Capture the cell that displays the provided text and extract its (X, Y) central coordinate. 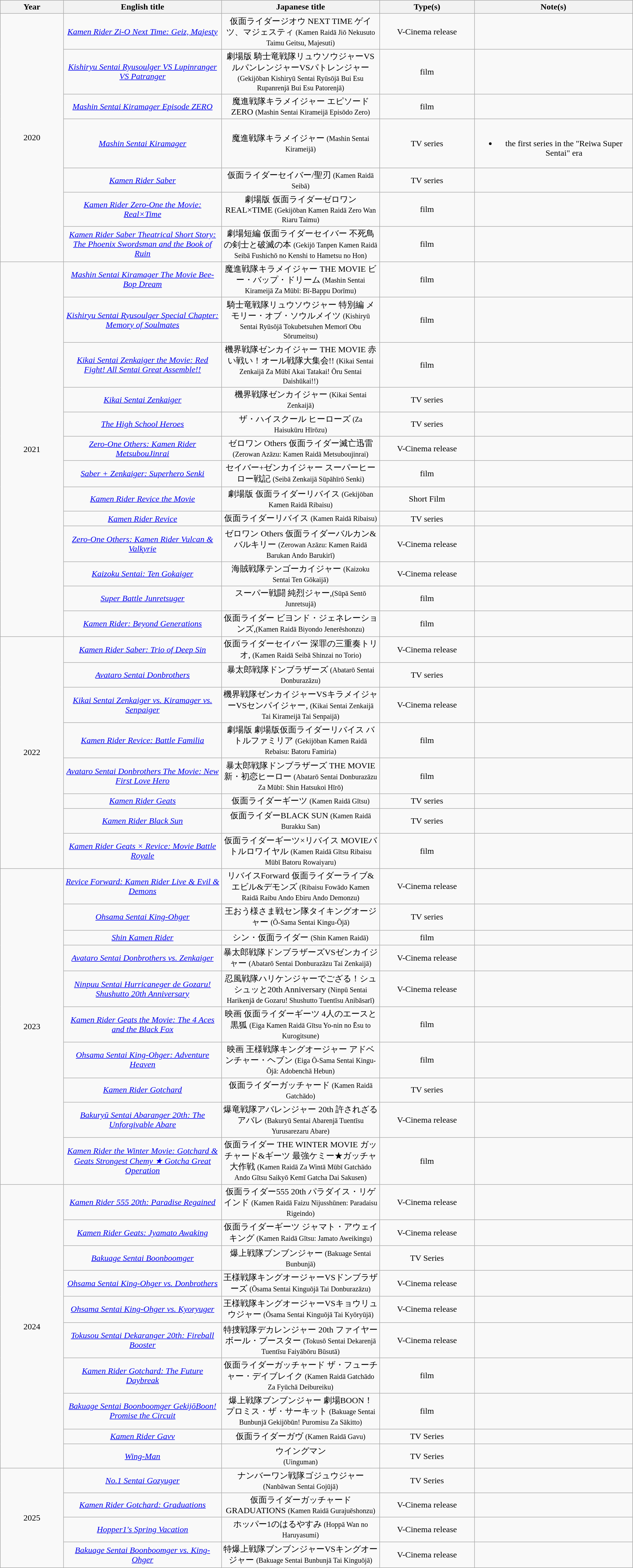
The High School Heroes (143, 424)
the first series in the "Reiwa Super Sentai" era (553, 143)
Kamen Rider Black Sun (143, 821)
Ninpuu Sentai Hurricaneger de Gozaru! Shushutto 20th Anniversary (143, 989)
Mashin Sentai Kiramager The Movie Bee-Bop Dream (143, 280)
Kikai Sentai Zenkaiger vs. Kiramager vs. Senpaiger (143, 705)
仮面ライダー THE WINTER MOVIE ガッチャード&ギーツ 最強ケミー★ガッチャ大作戦 (Kamen Raidā Za Wintā Mūbī Gatchādo Ando Gītsu Saikyō Kemī Gatcha Dai Sakusen) (301, 1161)
仮面ライダーBLACK SUN (Kamen Raidā Burakku San) (301, 821)
Kamen Rider Geats the Movie: The 4 Aces and the Black Fox (143, 1024)
機界戦隊ゼンカイジャーVSキラメイジャーVSセンパイジャー, (Kikai Sentai Zenkaijā Tai Kirameijā Tai Senpaijā) (301, 705)
劇場版 劇場版仮面ライダーリバイス バトルファミリア (Gekijōban Kamen Raidā Rebaisu: Batoru Famiria) (301, 740)
Bakuage Sentai Boonboomger vs. King-Ohger (143, 1555)
Bakuryū Sentai Abaranger 20th: The Unforgivable Abare (143, 1120)
Kamen Rider the Winter Movie: Gotchard & Geats Strongest Chemy ★ Gotcha Great Operation (143, 1161)
映画 仮面ライダーギーツ 4人のエースと黒狐 (Eiga Kamen Raidā Gītsu Yo-nin no Ēsu to Kurogitsune) (301, 1024)
映画 王様戦隊キングオージャー アドベンチャー・ヘブン (Eiga Ō-Sama Sentai Kingu-Ōjā: Adobenchā Hebun) (301, 1060)
仮面ライダーガッチャード GRADUATIONS (Kamen Raidā Gurajuēshonzu) (301, 1505)
2024 (32, 1326)
Kamen Rider Revice: Battle Familia (143, 740)
Zero-One Others: Kamen Rider MetsubouJinrai (143, 449)
暴太郎戦隊ドンブラザーズVSゼンカイジャー (Abatarō Sentai Donburazāzu Tai Zenkaijā) (301, 958)
Shin Kamen Rider (143, 938)
魔進戦隊キラメイジャー THE MOVIE ビー・バップ・ドリーム (Mashin Sentai Kirameijā Za Mūbī: Bī-Bappu Dorīmu) (301, 280)
仮面ライダーギーツ ジャマト・アウェイキング (Kamen Raidā Gītsu: Jamato Aweikingu) (301, 1233)
Kamen Rider Geats × Revice: Movie Battle Royale (143, 851)
特捜戦隊デカレンジャー 20th ファイヤーボール・ブースター (Tokusō Sentai Dekarenjā Tuentīsu Faiyābōru Būsutā) (301, 1340)
リバイスForward 仮面ライダーライブ&エビル&デモンズ (Ribaisu Fowādo Kamen Raidā Raibu Ando Ebiru Ando Demonzu) (301, 886)
王おう様さま戦セン隊タイキングオージャー (Ō-Sama Sentai Kingu-Ōjā) (301, 917)
Avataro Sentai Donbrothers The Movie: New First Love Hero (143, 776)
2023 (32, 1026)
Mashin Sentai Kiramager Episode ZERO (143, 107)
機界戦隊ゼンカイジャー THE MOVIE 赤い戦い！オール戦隊大集会!! (Kikai Sentai Zenkaijā Za Mūbī Akai Tatakai! Ōru Sentai Daishūkai!!) (301, 365)
Avataro Sentai Donbrothers vs. Zenkaiger (143, 958)
劇場版 仮面ライダーゼロワン REAL×TIME (Gekijōban Kamen Raidā Zero Wan Riaru Taimu) (301, 209)
Ohsama Sentai King-Ohger (143, 917)
セイバー+ゼンカイジャー スーパーヒーロー戦記 (Seibā Zenkaijā Sūpāhīrō Senki) (301, 474)
仮面ライダー555 20th パラダイス・リゲインド (Kamen Raidā Faizu Nijusshūnen: Paradaisu Rigeindo) (301, 1202)
2022 (32, 753)
爆竜戦隊アバレンジャー 20th 許されざるアバレ (Bakuryū Sentai Abarenjā Tuentīsu Yurusarezaru Abare) (301, 1120)
Mashin Sentai Kiramager (143, 143)
ゼロワン Others 仮面ライダー滅亡迅雷 (Zerowan Azāzu: Kamen Raidā Metsuboujinrai) (301, 449)
仮面ライダーガヴ (Kamen Raidā Gavu) (301, 1436)
Kishiryu Sentai Ryusoulger VS Lupinranger VS Patranger (143, 72)
Zero-One Others: Kamen Rider Vulcan & Valkyrie (143, 544)
ゼロワン Others 仮面ライダーバルカン&バルキリー (Zerowan Azāzu: Kamen Raidā Barukan Ando Barukirī) (301, 544)
暴太郎戦隊ドンブラザーズ (Abatarō Sentai Donburazāzu) (301, 675)
Saber + Zenkaiger: Superhero Senki (143, 474)
Note(s) (553, 7)
仮面ライダーガッチャード (Kamen Raidā Gatchādo) (301, 1090)
仮面ライダーセイバー/聖刃 (Kamen Raidā Seibā) (301, 180)
劇場短編 仮面ライダーセイバー 不死鳥の剣士と破滅の本 (Gekijō Tanpen Kamen Raidā Seibā Fushichō no Kenshi to Hametsu no Hon) (301, 244)
English title (143, 7)
Kamen Rider Saber (143, 180)
劇場版 騎士竜戦隊リュウソウジャーVSルパンレンジャーVSパトレンジャー (Gekijōban Kishiryū Sentai Ryūsōjā Bui Esu Rupanrenjā Bui Esu Patorenjā) (301, 72)
海賊戦隊テンゴーカイジャー (Kaizoku Sentai Ten Gōkaijā) (301, 574)
Kamen Rider Zero-One the Movie: Real×Time (143, 209)
Bakuage Sentai Boonboomger (143, 1258)
Tokusou Sentai Dekaranger 20th: Fireball Booster (143, 1340)
No.1 Sentai Gozyuger (143, 1480)
2020 (32, 138)
Kamen Rider: Beyond Generations (143, 624)
スーパー戦闘 純烈ジャー,(Sūpā Sentō Junretsujā) (301, 598)
Kamen Rider Gotchard: The Future Daybreak (143, 1376)
仮面ライダージオウ NEXT TIME ゲイツ、マジェスティ (Kamen Raidā Jiō Nekusuto Taimu Geitsu, Majesuti) (301, 32)
Avataro Sentai Donbrothers (143, 675)
ウイングマン(Uinguman) (301, 1456)
シン・仮面ライダー (Shin Kamen Raidā) (301, 938)
2021 (32, 449)
仮面ライダーガッチャード ザ・フューチャー・デイブレイク (Kamen Raidā Gatchādo Za Fyūchā Deibureiku) (301, 1376)
Kikai Sentai Zenkaiger the Movie: Red Fight! All Sentai Great Assemble!! (143, 365)
ザ・ハイスクール ヒーローズ (Za Haisukūru Hīrōzu) (301, 424)
Kamen Rider 555 20th: Paradise Regained (143, 1202)
Kamen Rider Gotchard: Graduations (143, 1505)
Japanese title (301, 7)
Type(s) (427, 7)
暴太郎戦隊ドンブラザーズ THE MOVIE 新・初恋ヒーロー (Abatarō Sentai Donburazāzu Za Mūbī: Shin Hatsukoi Hīrō) (301, 776)
仮面ライダーギーツ (Kamen Raidā Gītsu) (301, 801)
2025 (32, 1518)
魔進戦隊キラメイジャー (Mashin Sentai Kirameijā) (301, 143)
騎士竜戦隊リュウソウジャー 特別編 メモリー・オブ・ソウルメイツ (Kishiryū Sentai Ryūsōjā Tokubetsuhen Memorī Obu Sōrumeitsu) (301, 320)
特爆上戦隊ブンブンジャーVSキングオージャー (Bakuage Sentai Bunbunjā Tai Kinguōjā) (301, 1555)
Kamen Rider Gotchard (143, 1090)
Short Film (427, 499)
Wing-Man (143, 1456)
Kamen Rider Revice the Movie (143, 499)
魔進戦隊キラメイジャー エピソードZERO (Mashin Sentai Kirameijā Episōdo Zero) (301, 107)
Kaizoku Sentai: Ten Gokaiger (143, 574)
Kishiryu Sentai Ryusoulger Special Chapter: Memory of Soulmates (143, 320)
仮面ライダー ビヨンド・ジェネレーションズ,(Kamen Raidā Biyondo Jenerēshonzu) (301, 624)
仮面ライダーリバイス (Kamen Raidā Ribaisu) (301, 519)
Kamen Rider Saber: Trio of Deep Sin (143, 650)
爆上戦隊ブンブンジャー 劇場BOON！ プロミス・ザ・サーキット (Bakuage Sentai Bunbunjā Gekijōbūn! Puromisu Za Sākitto) (301, 1411)
Kamen Rider Saber Theatrical Short Story: The Phoenix Swordsman and the Book of Ruin (143, 244)
爆上戦隊ブンブンジャー (Bakuage Sentai Bunbunjā) (301, 1258)
仮面ライダーセイバー 深罪の三重奏トリオ, (Kamen Raidā Seibā Shinzai no Torio) (301, 650)
Kamen Rider Zi-O Next Time: Geiz, Majesty (143, 32)
Kamen Rider Gavv (143, 1436)
Revice Forward: Kamen Rider Live & Evil & Demons (143, 886)
Ohsama Sentai King-Ohger vs. Donbrothers (143, 1283)
Kikai Sentai Zenkaiger (143, 400)
仮面ライダーギーツ×リバイス MOVIEバトルロワイヤル (Kamen Raidā Gītsu Ribaisu Mūbī Batoru Rowaiyaru) (301, 851)
Ohsama Sentai King-Ohger vs. Kyoryuger (143, 1309)
Year (32, 7)
Bakuage Sentai Boonboomger GekijōBoon! Promise the Circuit (143, 1411)
Kamen Rider Geats: Jyamato Awaking (143, 1233)
王様戦隊キングオージャーVSドンブラザーズ (Ōsama Sentai Kinguōjā Tai Donburazāzu) (301, 1283)
Kamen Rider Geats (143, 801)
劇場版 仮面ライダーリバイス (Gekijōban Kamen Raidā Ribaisu) (301, 499)
Kamen Rider Revice (143, 519)
Ohsama Sentai King-Ohger: Adventure Heaven (143, 1060)
機界戦隊ゼンカイジャー (Kikai Sentai Zenkaijā) (301, 400)
忍風戦隊ハリケンジャーでござる！シュシュッと20th Anniversary (Ninpū Sentai Harikenjā de Gozaru! Shushutto Tuentīsu Anibāsarī) (301, 989)
ナンバーワン戦隊ゴジュウジャー (Nanbāwan Sentai Gojūjā) (301, 1480)
Hopper1's Spring Vacation (143, 1529)
ホッパー1のはるやすみ (Hoppā Wan no Haruyasumi) (301, 1529)
Super Battle Junretsuger (143, 598)
王様戦隊キングオージャーVSキョウリュウジャー (Ōsama Sentai Kinguōjā Tai Kyōryūjā) (301, 1309)
